Capture the cell that displays the provided text and extract its (X, Y) central coordinate. 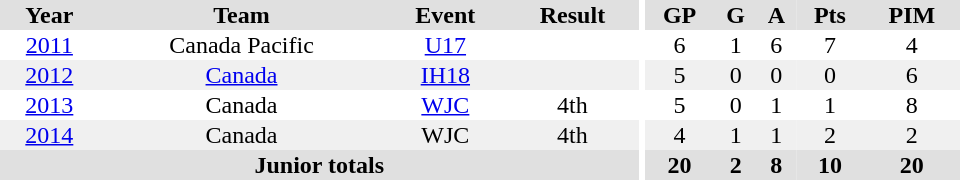
Year (50, 15)
Event (445, 15)
2013 (50, 105)
Pts (830, 15)
7 (830, 45)
GP (679, 15)
IH18 (445, 75)
Junior totals (320, 165)
10 (830, 165)
G (736, 15)
A (776, 15)
Team (242, 15)
Canada Pacific (242, 45)
U17 (445, 45)
Result (572, 15)
2011 (50, 45)
PIM (912, 15)
2012 (50, 75)
2014 (50, 135)
